Determine the [X, Y] coordinate at the center of the cell enclosing the given text.  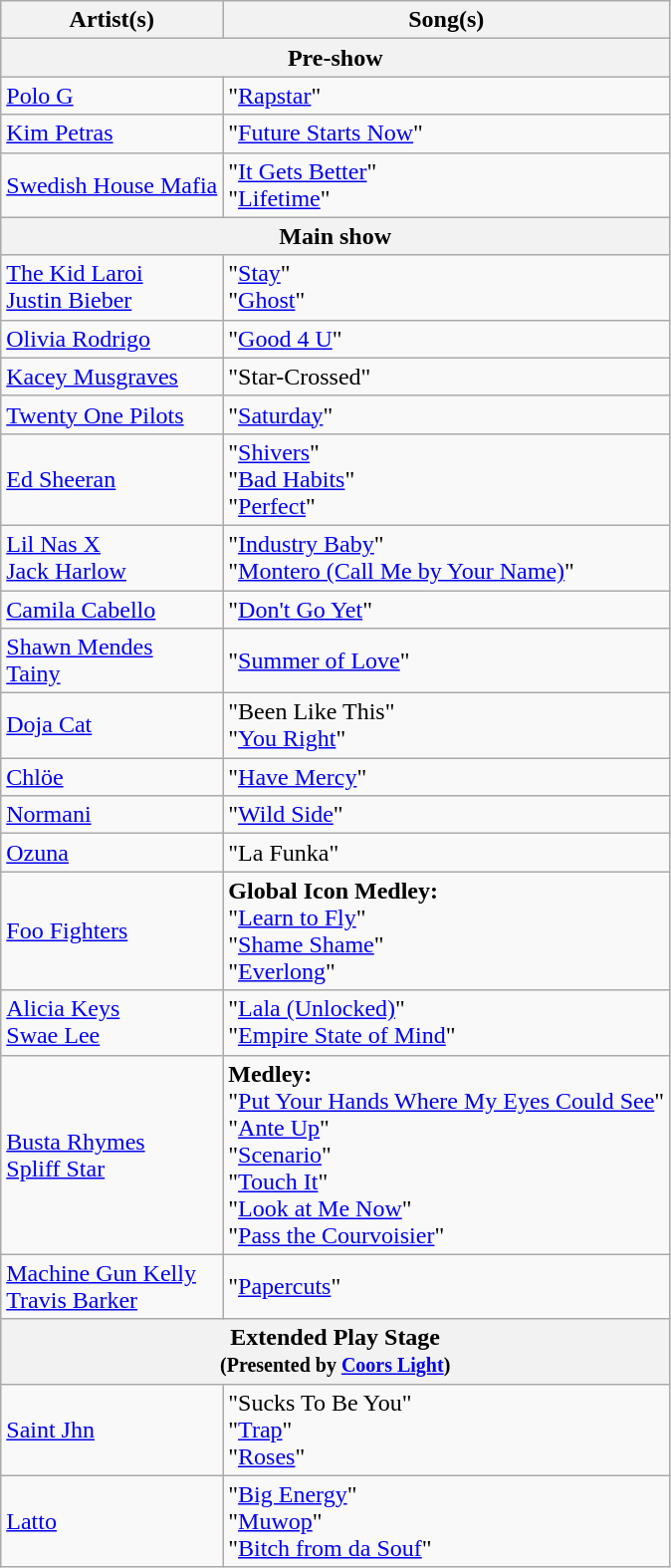
"Stay""Ghost" [446, 287]
"Have Mercy" [446, 777]
"Star-Crossed" [446, 377]
"Rapstar" [446, 96]
"Big Energy""Muwop""Bitch from da Souf" [446, 1521]
"It Gets Better""Lifetime" [446, 185]
Medley:"Put Your Hands Where My Eyes Could See""Ante Up""Scenario""Touch It""Look at Me Now""Pass the Courvoisier" [446, 1155]
"Good 4 U" [446, 339]
"Papercuts" [446, 1287]
Ed Sheeran [112, 479]
Kacey Musgraves [112, 377]
Chlöe [112, 777]
Main show [335, 236]
Artist(s) [112, 20]
"Wild Side" [446, 815]
Busta RhymesSpliff Star [112, 1155]
Pre-show [335, 58]
Saint Jhn [112, 1430]
"Saturday" [446, 414]
Alicia KeysSwae Lee [112, 1022]
Global Icon Medley:"Learn to Fly""Shame Shame""Everlong" [446, 930]
Camila Cabello [112, 609]
Polo G [112, 96]
Ozuna [112, 853]
Foo Fighters [112, 930]
Shawn MendesTainy [112, 661]
"Industry Baby""Montero (Call Me by Your Name)" [446, 558]
"Lala (Unlocked)""Empire State of Mind" [446, 1022]
Song(s) [446, 20]
The Kid LaroiJustin Bieber [112, 287]
"Future Starts Now" [446, 133]
Normani [112, 815]
"Sucks To Be You""Trap""Roses" [446, 1430]
Lil Nas XJack Harlow [112, 558]
Olivia Rodrigo [112, 339]
Kim Petras [112, 133]
"Don't Go Yet" [446, 609]
Machine Gun KellyTravis Barker [112, 1287]
Extended Play Stage (Presented by Coors Light) [335, 1351]
"Been Like This""You Right" [446, 725]
Latto [112, 1521]
"La Funka" [446, 853]
Swedish House Mafia [112, 185]
Twenty One Pilots [112, 414]
Doja Cat [112, 725]
"Shivers""Bad Habits""Perfect" [446, 479]
"Summer of Love" [446, 661]
